Search for the cell housing the specified text and yield its (x, y) center coordinate. 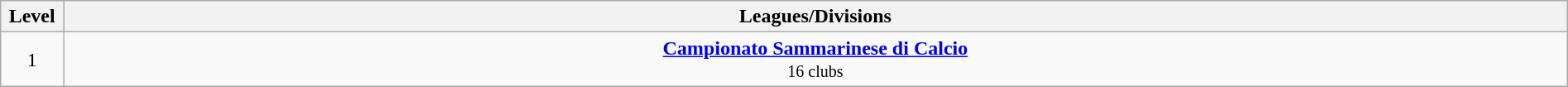
Campionato Sammarinese di Calcio16 clubs (815, 60)
1 (32, 60)
Level (32, 17)
Leagues/Divisions (815, 17)
